Search for the cell housing the specified text and yield its [x, y] center coordinate. 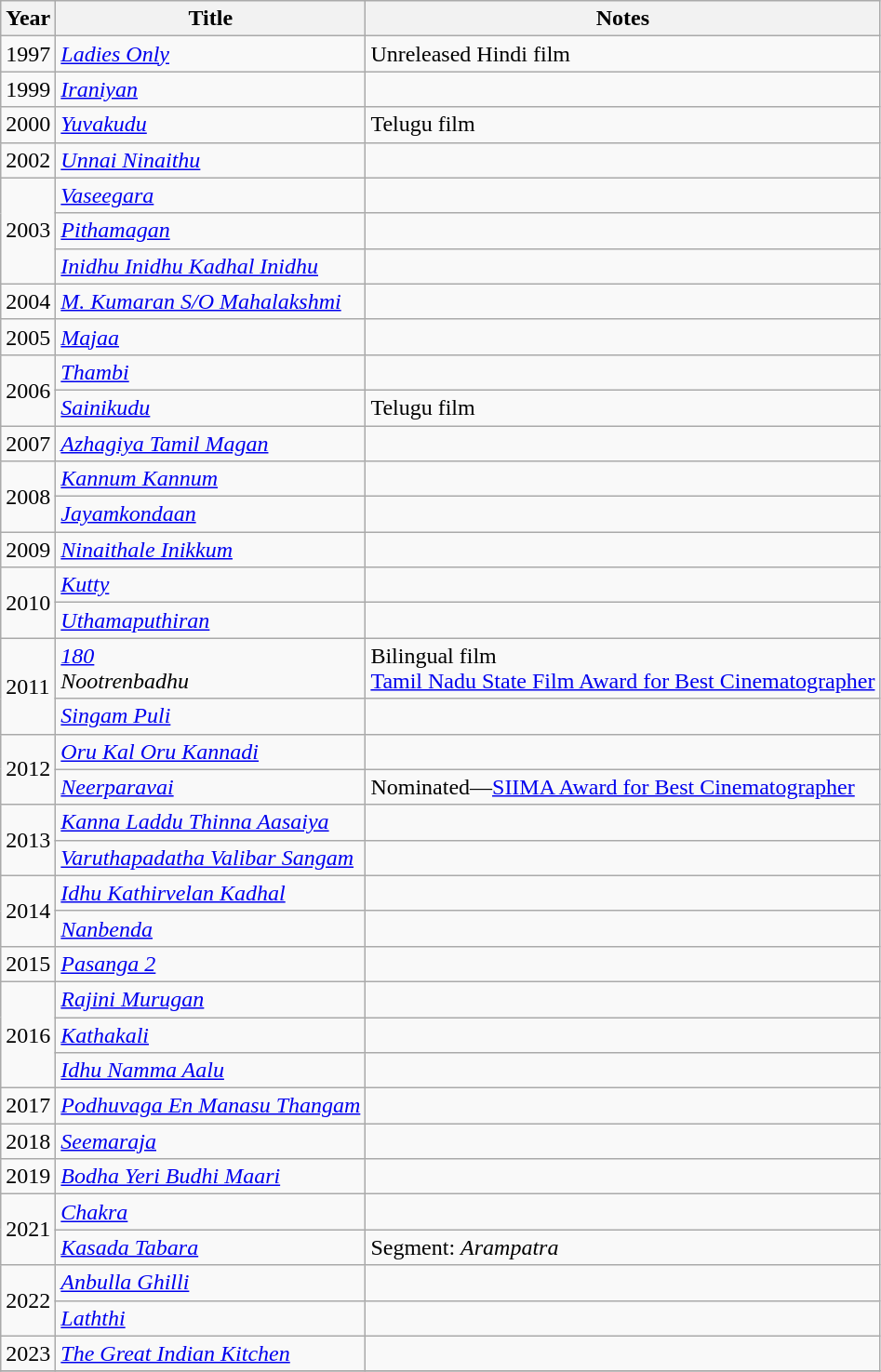
2014 [28, 911]
2005 [28, 337]
2002 [28, 160]
Seemaraja [210, 1141]
Rajini Murugan [210, 999]
Kannum Kannum [210, 479]
2012 [28, 769]
2011 [28, 686]
Sainikudu [210, 407]
Bilingual filmTamil Nadu State Film Award for Best Cinematographer [623, 668]
Yuvakudu [210, 125]
Bodha Yeri Budhi Maari [210, 1177]
Oru Kal Oru Kannadi [210, 752]
Kanna Laddu Thinna Aasaiya [210, 822]
Idhu Namma Aalu [210, 1071]
1997 [28, 54]
2017 [28, 1106]
Jayamkondaan [210, 514]
Year [28, 19]
2009 [28, 550]
Thambi [210, 372]
Idhu Kathirvelan Kadhal [210, 893]
Title [210, 19]
Unnai Ninaithu [210, 160]
Majaa [210, 337]
M. Kumaran S/O Mahalakshmi [210, 301]
Pithamagan [210, 231]
2004 [28, 301]
Ninaithale Inikkum [210, 550]
2019 [28, 1177]
Pasanga 2 [210, 964]
2016 [28, 1034]
Singam Puli [210, 716]
Iraniyan [210, 89]
2007 [28, 444]
2021 [28, 1230]
2023 [28, 1353]
Notes [623, 19]
2015 [28, 964]
Nominated—SIIMA Award for Best Cinematographer [623, 787]
Ladies Only [210, 54]
2000 [28, 125]
Segment: Arampatra [623, 1247]
Podhuvaga En Manasu Thangam [210, 1106]
The Great Indian Kitchen [210, 1353]
Azhagiya Tamil Magan [210, 444]
180Nootrenbadhu [210, 668]
Chakra [210, 1212]
2013 [28, 840]
Inidhu Inidhu Kadhal Inidhu [210, 266]
2022 [28, 1300]
2018 [28, 1141]
Uthamaputhiran [210, 620]
Unreleased Hindi film [623, 54]
1999 [28, 89]
Nanbenda [210, 928]
2006 [28, 390]
Neerparavai [210, 787]
Kutty [210, 585]
Varuthapadatha Valibar Sangam [210, 858]
Kathakali [210, 1035]
Anbulla Ghilli [210, 1283]
2003 [28, 231]
Kasada Tabara [210, 1247]
2010 [28, 603]
2008 [28, 497]
Vaseegara [210, 195]
Laththi [210, 1318]
